Extract the (x, y) coordinate from the center of the cell holding the provided text.  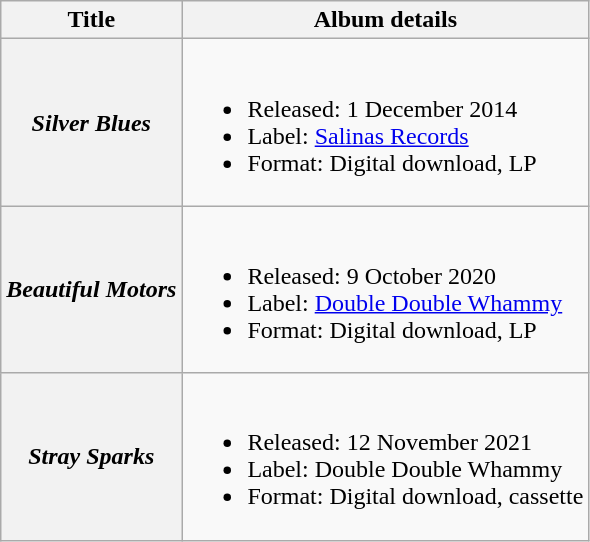
Silver Blues (92, 122)
Beautiful Motors (92, 290)
Released: 9 October 2020Label: Double Double WhammyFormat: Digital download, LP (386, 290)
Album details (386, 20)
Released: 12 November 2021Label: Double Double WhammyFormat: Digital download, cassette (386, 456)
Released: 1 December 2014Label: Salinas RecordsFormat: Digital download, LP (386, 122)
Title (92, 20)
Stray Sparks (92, 456)
